Detect which cell encompasses the target text, then output its (X, Y) center coordinate. 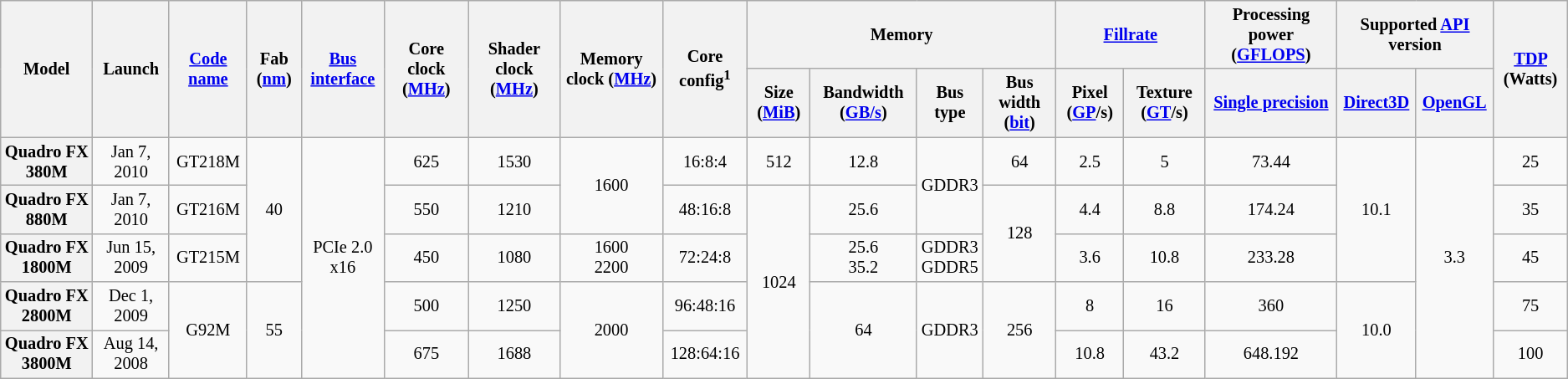
Shader clock (MHz) (514, 69)
Fillrate (1131, 34)
35 (1530, 209)
96:48:16 (704, 306)
128 (1020, 233)
GT215M (207, 258)
1600 (612, 186)
174.24 (1271, 209)
Size (MiB) (779, 103)
1210 (514, 209)
55 (274, 330)
512 (779, 161)
8 (1089, 306)
GT216M (207, 209)
Aug 14, 2008 (131, 354)
5 (1164, 161)
Core clock (MHz) (426, 69)
Quadro FX 1800M (47, 258)
Memory (901, 34)
3.3 (1454, 258)
256 (1020, 330)
1530 (514, 161)
12.8 (863, 161)
Jun 15, 2009 (131, 258)
25 (1530, 161)
TDP (Watts) (1530, 69)
GDDR3GDDR5 (950, 258)
1024 (779, 281)
Quadro FX 2800M (47, 306)
73.44 (1271, 161)
450 (426, 258)
233.28 (1271, 258)
PCIe 2.0 x16 (343, 258)
1080 (514, 258)
Supported API version (1415, 34)
Fab (nm) (274, 69)
25.6 (863, 209)
550 (426, 209)
Code name (207, 69)
128:64:16 (704, 354)
648.192 (1271, 354)
40 (274, 209)
Single precision (1271, 103)
10.0 (1376, 330)
1688 (514, 354)
8.8 (1164, 209)
2000 (612, 330)
Quadro FX 380M (47, 161)
75 (1530, 306)
Texture (GT/s) (1164, 103)
1250 (514, 306)
Processing power (GFLOPS) (1271, 34)
45 (1530, 258)
16:8:4 (704, 161)
3.6 (1089, 258)
Model (47, 69)
Launch (131, 69)
Direct3D (1376, 103)
10.1 (1376, 209)
GT218M (207, 161)
Pixel (GP/s) (1089, 103)
Quadro FX 880M (47, 209)
500 (426, 306)
72:24:8 (704, 258)
2.5 (1089, 161)
43.2 (1164, 354)
Dec 1, 2009 (131, 306)
Bandwidth (GB/s) (863, 103)
Bus interface (343, 69)
360 (1271, 306)
16 (1164, 306)
16002200 (612, 258)
675 (426, 354)
100 (1530, 354)
OpenGL (1454, 103)
Core config1 (704, 69)
Bus type (950, 103)
4.4 (1089, 209)
25.635.2 (863, 258)
Memory clock (MHz) (612, 69)
625 (426, 161)
Quadro FX 3800M (47, 354)
G92M (207, 330)
48:16:8 (704, 209)
Bus width (bit) (1020, 103)
